Detect which cell encompasses the target text, then output its [X, Y] center coordinate. 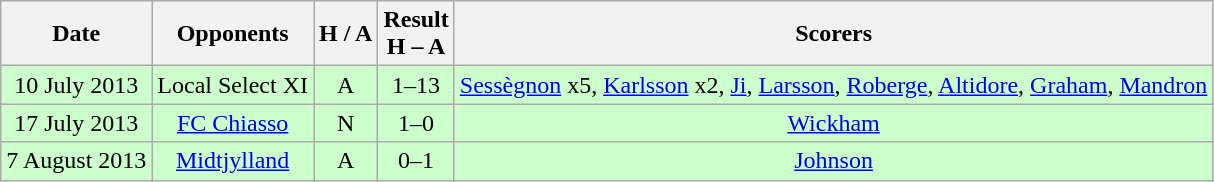
Opponents [233, 34]
1–0 [416, 123]
Midtjylland [233, 161]
Wickham [834, 123]
Johnson [834, 161]
7 August 2013 [76, 161]
N [346, 123]
Sessègnon x5, Karlsson x2, Ji, Larsson, Roberge, Altidore, Graham, Mandron [834, 85]
H / A [346, 34]
Date [76, 34]
0–1 [416, 161]
10 July 2013 [76, 85]
Local Select XI [233, 85]
17 July 2013 [76, 123]
1–13 [416, 85]
FC Chiasso [233, 123]
ResultH – A [416, 34]
Scorers [834, 34]
